Detect which cell encompasses the target text, then output its (X, Y) center coordinate. 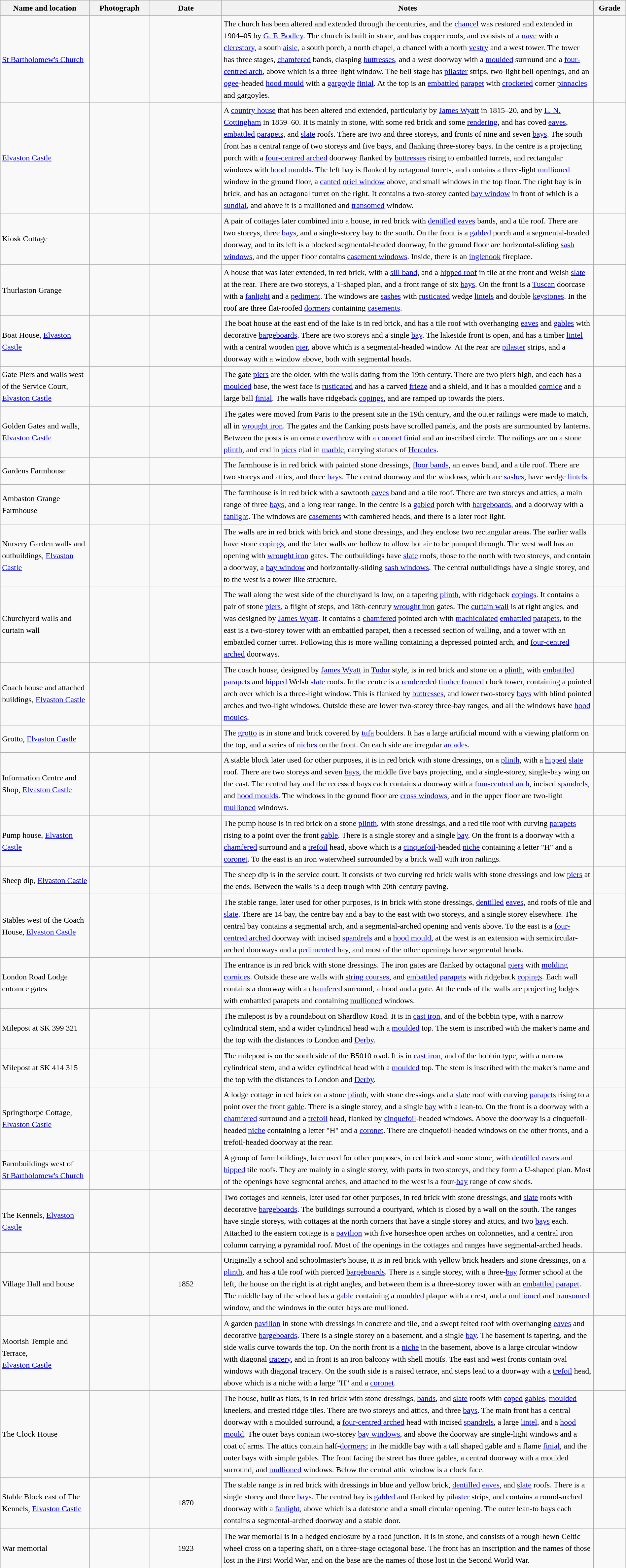
Milepost at SK 399 321 (45, 1028)
Ambaston Grange Farmhouse (45, 504)
Information Centre and Shop, Elvaston Castle (45, 784)
1923 (186, 1548)
1852 (186, 1284)
Milepost at SK 414 315 (45, 1068)
Kiosk Cottage (45, 239)
London Road Lodge entrance gates (45, 983)
Name and location (45, 8)
Stables west of the Coach House, Elvaston Castle (45, 926)
Grade (609, 8)
Elvaston Castle (45, 158)
Boat House, Elvaston Castle (45, 341)
Springthorpe Cottage,Elvaston Castle (45, 1118)
1870 (186, 1503)
Date (186, 8)
Coach house and attached buildings, Elvaston Castle (45, 694)
Nursery Garden walls and outbuildings, Elvaston Castle (45, 555)
Stable Block east of The Kennels, Elvaston Castle (45, 1503)
Notes (407, 8)
Farmbuildings west of St Bartholomew's Church (45, 1170)
The Clock House (45, 1434)
Golden Gates and walls,Elvaston Castle (45, 432)
St Bartholomew's Church (45, 59)
The Kennels, Elvaston Castle (45, 1221)
Moorish Temple and Terrace,Elvaston Castle (45, 1353)
Gate Piers and walls west of the Service Court, Elvaston Castle (45, 386)
Grotto, Elvaston Castle (45, 739)
Churchyard walls and curtain wall (45, 625)
Photograph (120, 8)
Gardens Farmhouse (45, 471)
Pump house, Elvaston Castle (45, 841)
War memorial (45, 1548)
Thurlaston Grange (45, 290)
Sheep dip, Elvaston Castle (45, 881)
Village Hall and house (45, 1284)
